Pinpoint the cell where the given text exists, returning its (X, Y) midpoint coordinate. 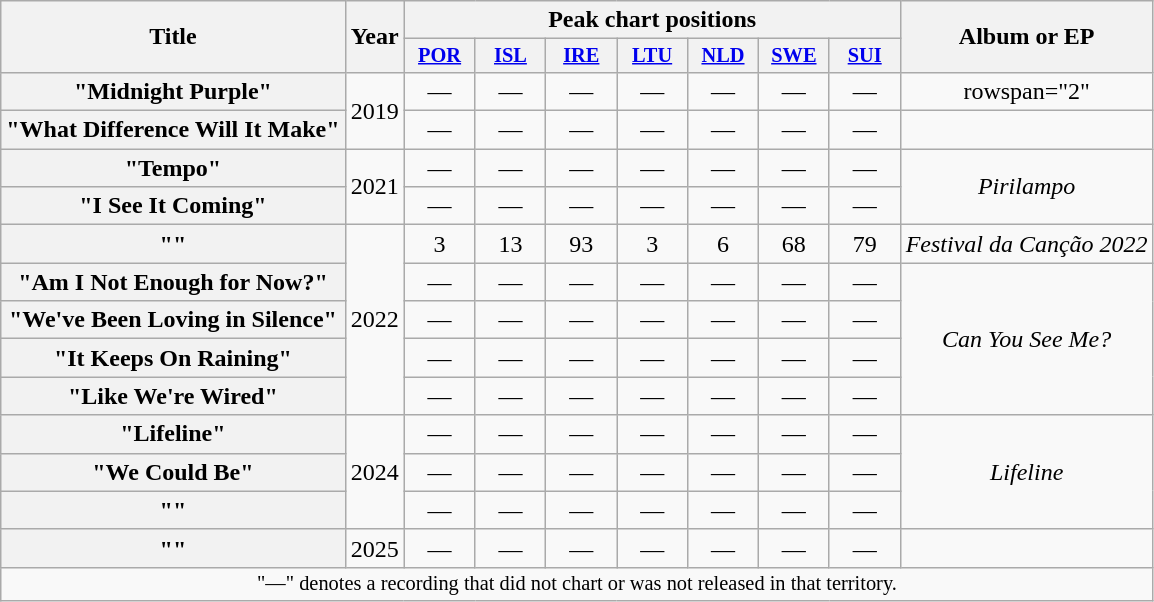
2021 (374, 187)
68 (794, 244)
6 (724, 244)
13 (510, 244)
SUI (864, 56)
Pirilampo (1026, 187)
93 (582, 244)
"It Keeps On Raining" (173, 358)
"Lifeline" (173, 434)
2019 (374, 110)
"We've Been Loving in Silence" (173, 320)
Can You See Me? (1026, 339)
79 (864, 244)
"Like We're Wired" (173, 396)
NLD (724, 56)
IRE (582, 56)
LTU (652, 56)
Album or EP (1026, 37)
2024 (374, 472)
"Am I Not Enough for Now?" (173, 282)
2025 (374, 548)
Lifeline (1026, 472)
POR (440, 56)
ISL (510, 56)
"Tempo" (173, 168)
"Midnight Purple" (173, 91)
Year (374, 37)
"We Could Be" (173, 472)
SWE (794, 56)
Peak chart positions (652, 20)
"What Difference Will It Make" (173, 130)
Title (173, 37)
2022 (374, 320)
"—" denotes a recording that did not chart or was not released in that territory. (577, 584)
Festival da Canção 2022 (1026, 244)
"I See It Coming" (173, 206)
rowspan="2" (1026, 91)
